Provide the [x, y] coordinate of the cell's center where the given text is located.  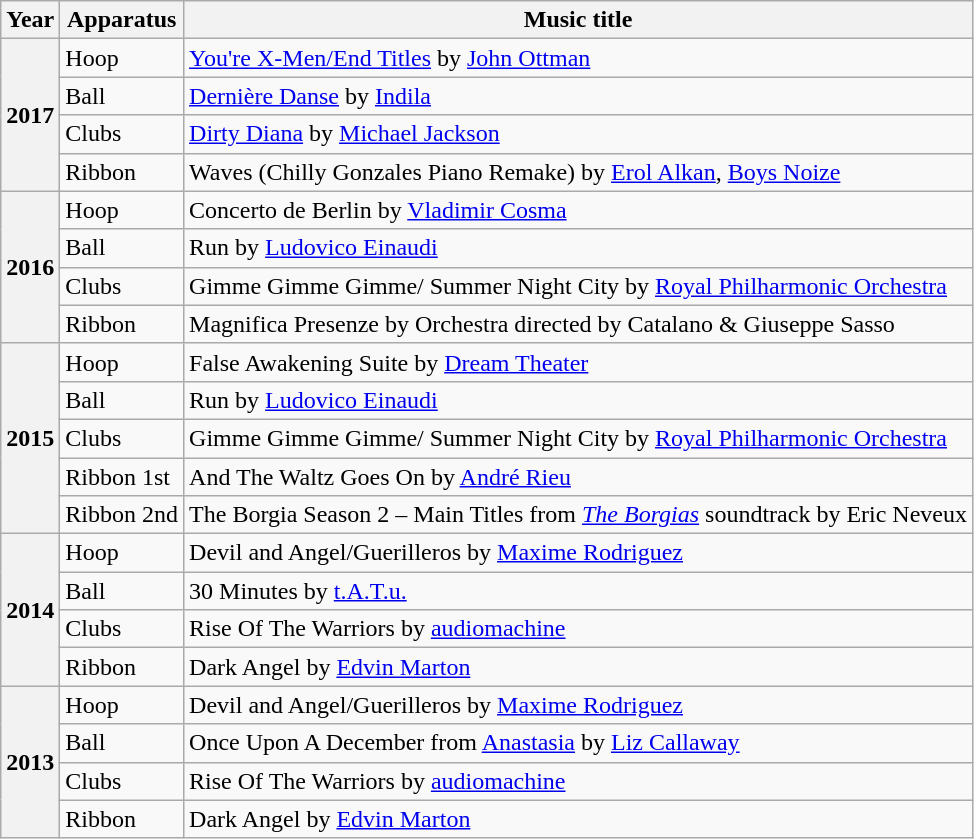
2014 [30, 610]
You're X-Men/End Titles by John Ottman [578, 58]
Dirty Diana by Michael Jackson [578, 134]
Ribbon 1st [122, 477]
Apparatus [122, 20]
2013 [30, 762]
And The Waltz Goes On by André Rieu [578, 477]
The Borgia Season 2 – Main Titles from The Borgias soundtrack by Eric Neveux [578, 515]
Once Upon A December from Anastasia by Liz Callaway [578, 743]
Waves (Chilly Gonzales Piano Remake) by Erol Alkan, Boys Noize [578, 172]
Music title [578, 20]
Ribbon 2nd [122, 515]
30 Minutes by t.A.T.u. [578, 591]
False Awakening Suite by Dream Theater [578, 362]
2016 [30, 267]
Dernière Danse by Indila [578, 96]
Magnifica Presenze by Orchestra directed by Catalano & Giuseppe Sasso [578, 324]
2015 [30, 438]
Concerto de Berlin by Vladimir Cosma [578, 210]
2017 [30, 115]
Year [30, 20]
